Search for the cell housing the specified text and yield its (X, Y) center coordinate. 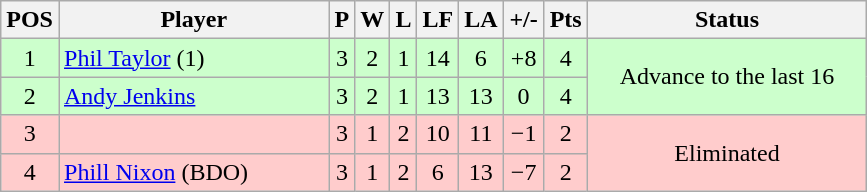
W (372, 20)
−1 (524, 134)
Phil Taylor (1) (194, 58)
L (404, 20)
+8 (524, 58)
0 (524, 96)
LA (481, 20)
Eliminated (727, 153)
POS (30, 20)
Advance to the last 16 (727, 77)
+/- (524, 20)
14 (438, 58)
P (342, 20)
−7 (524, 172)
LF (438, 20)
Phill Nixon (BDO) (194, 172)
10 (438, 134)
Player (194, 20)
Status (727, 20)
Pts (566, 20)
11 (481, 134)
Andy Jenkins (194, 96)
